From the cell containing the given text, extract its center point as (X, Y) coordinate. 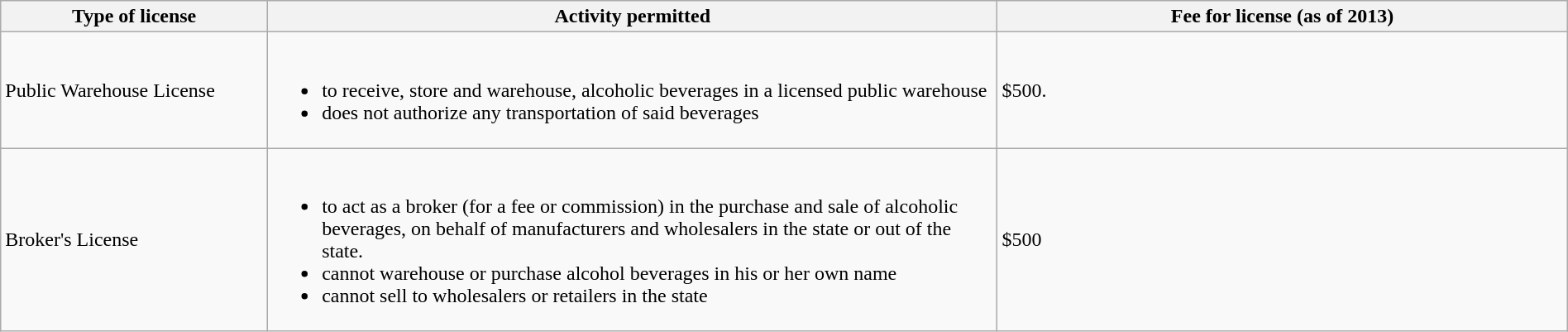
Activity permitted (633, 17)
$500 (1282, 240)
Fee for license (as of 2013) (1282, 17)
Public Warehouse License (134, 90)
$500. (1282, 90)
Broker's License (134, 240)
to receive, store and warehouse, alcoholic beverages in a licensed public warehousedoes not authorize any transportation of said beverages (633, 90)
Type of license (134, 17)
